Capture the cell that displays the provided text and extract its (X, Y) central coordinate. 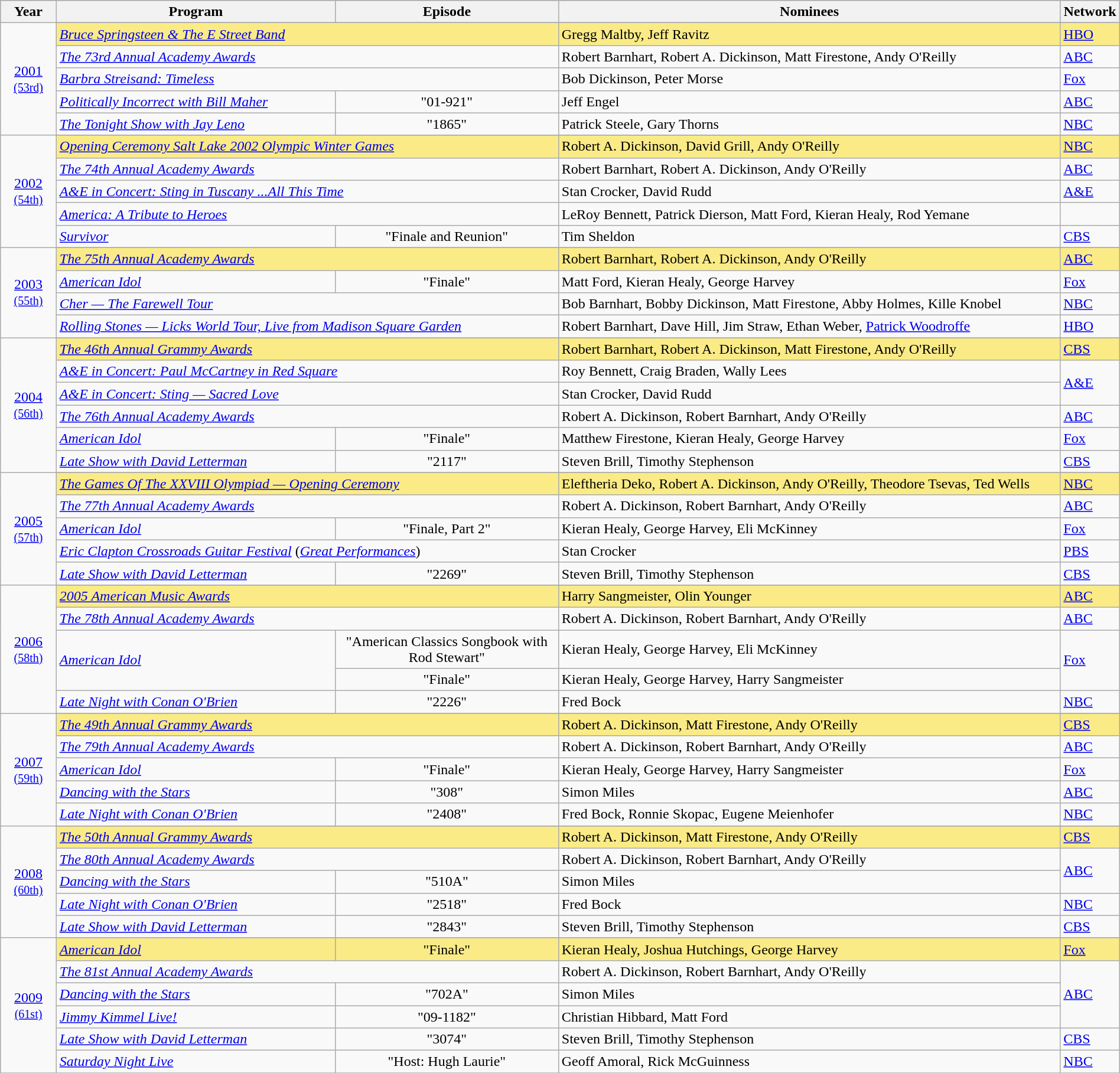
The 75th Annual Academy Awards (307, 259)
Matt Ford, Kieran Healy, George Harvey (809, 282)
The 80th Annual Academy Awards (307, 859)
"01-921" (447, 102)
Harry Sangmeister, Olin Younger (809, 596)
2005 American Music Awards (307, 596)
"1865" (447, 124)
A&E in Concert: Sting — Sacred Love (307, 394)
Bob Dickinson, Peter Morse (809, 79)
"510A" (447, 882)
Program (196, 12)
The 49th Annual Grammy Awards (307, 725)
The Tonight Show with Jay Leno (196, 124)
A&E in Concert: Sting in Tuscany ...All This Time (307, 191)
The 79th Annual Academy Awards (307, 747)
Eleftheria Deko, Robert A. Dickinson, Andy O'Reilly, Theodore Tsevas, Ted Wells (809, 484)
Jimmy Kimmel Live! (196, 1016)
2005(57th) (28, 529)
Geoff Amoral, Rick McGuinness (809, 1062)
Roy Bennett, Craig Braden, Wally Lees (809, 371)
2004(56th) (28, 405)
Bob Barnhart, Bobby Dickinson, Matt Firestone, Abby Holmes, Kille Knobel (809, 304)
"Host: Hugh Laurie" (447, 1062)
Robert Barnhart, Dave Hill, Jim Straw, Ethan Weber, Patrick Woodroffe (809, 327)
"2269" (447, 573)
2006(58th) (28, 648)
Christian Hibbard, Matt Ford (809, 1016)
Nominees (809, 12)
"3074" (447, 1039)
Year (28, 12)
Episode (447, 12)
Stan Crocker (809, 551)
Patrick Steele, Gary Thorns (809, 124)
The 74th Annual Academy Awards (307, 169)
2002(54th) (28, 191)
Matthew Firestone, Kieran Healy, George Harvey (809, 439)
"09-1182" (447, 1016)
Gregg Maltby, Jeff Ravitz (809, 34)
Opening Ceremony Salt Lake 2002 Olympic Winter Games (307, 146)
2003(55th) (28, 292)
"2226" (447, 702)
The 76th Annual Academy Awards (307, 416)
2009(61st) (28, 1005)
The 81st Annual Academy Awards (307, 971)
Tim Sheldon (809, 236)
A&E in Concert: Paul McCartney in Red Square (307, 371)
Kieran Healy, Joshua Hutchings, George Harvey (809, 949)
"308" (447, 792)
The 78th Annual Academy Awards (307, 618)
"702A" (447, 994)
Rolling Stones — Licks World Tour, Live from Madison Square Garden (307, 327)
Politically Incorrect with Bill Maher (196, 102)
2001(53rd) (28, 79)
2007(59th) (28, 769)
LeRoy Bennett, Patrick Dierson, Matt Ford, Kieran Healy, Rod Yemane (809, 214)
"Finale and Reunion" (447, 236)
Saturday Night Live (196, 1062)
Network (1090, 12)
Bruce Springsteen & The E Street Band (307, 34)
2008(60th) (28, 882)
Cher — The Farewell Tour (307, 304)
"2843" (447, 927)
"2518" (447, 904)
"2408" (447, 814)
The 77th Annual Academy Awards (307, 506)
"Finale, Part 2" (447, 529)
Survivor (196, 236)
America: A Tribute to Heroes (307, 214)
"American Classics Songbook with Rod Stewart" (447, 648)
Robert A. Dickinson, David Grill, Andy O'Reilly (809, 146)
Jeff Engel (809, 102)
The 50th Annual Grammy Awards (307, 837)
Barbra Streisand: Timeless (307, 79)
The 46th Annual Grammy Awards (307, 349)
PBS (1090, 551)
"2117" (447, 461)
The Games Of The XXVIII Olympiad — Opening Ceremony (307, 484)
The 73rd Annual Academy Awards (307, 57)
Fred Bock, Ronnie Skopac, Eugene Meienhofer (809, 814)
Eric Clapton Crossroads Guitar Festival (Great Performances) (307, 551)
